Provide the [X, Y] coordinate of the cell's center where the given text is located.  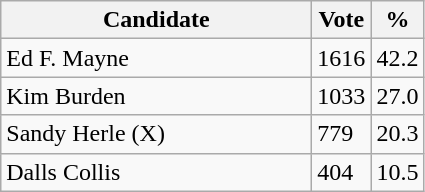
Vote [342, 20]
Kim Burden [156, 96]
% [398, 20]
Dalls Collis [156, 172]
27.0 [398, 96]
1616 [342, 58]
42.2 [398, 58]
20.3 [398, 134]
779 [342, 134]
Sandy Herle (X) [156, 134]
Candidate [156, 20]
Ed F. Mayne [156, 58]
10.5 [398, 172]
404 [342, 172]
1033 [342, 96]
